Scan for the cell matching the given text and deliver its [X, Y] coordinate at center. 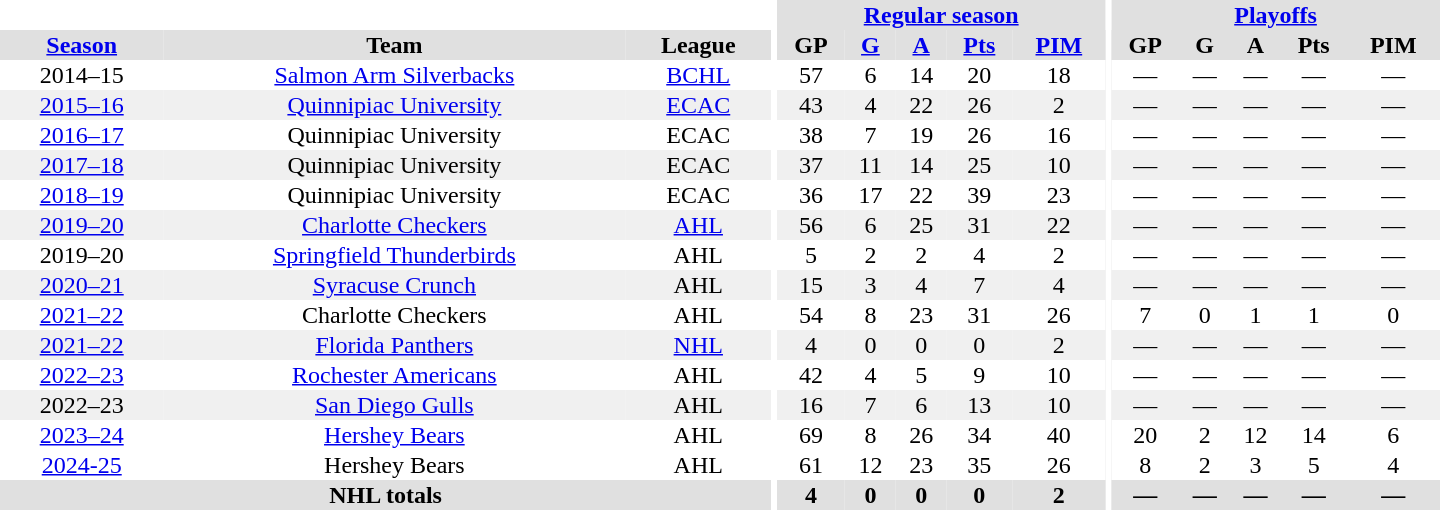
42 [811, 375]
39 [979, 195]
Springfield Thunderbirds [394, 255]
Rochester Americans [394, 375]
18 [1058, 75]
40 [1058, 435]
Salmon Arm Silverbacks [394, 75]
11 [870, 165]
57 [811, 75]
15 [811, 285]
Regular season [942, 15]
2014–15 [82, 75]
Season [82, 45]
13 [979, 405]
56 [811, 225]
61 [811, 465]
2020–21 [82, 285]
2023–24 [82, 435]
2016–17 [82, 135]
34 [979, 435]
9 [979, 375]
35 [979, 465]
Florida Panthers [394, 345]
54 [811, 315]
2018–19 [82, 195]
2017–18 [82, 165]
NHL totals [386, 495]
43 [811, 105]
19 [922, 135]
Syracuse Crunch [394, 285]
Playoffs [1276, 15]
2024-25 [82, 465]
17 [870, 195]
36 [811, 195]
San Diego Gulls [394, 405]
Team [394, 45]
League [698, 45]
BCHL [698, 75]
38 [811, 135]
2015–16 [82, 105]
37 [811, 165]
NHL [698, 345]
69 [811, 435]
